Pinpoint the cell where the given text exists, returning its [X, Y] midpoint coordinate. 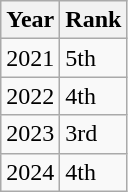
2021 [30, 58]
Rank [94, 20]
2023 [30, 134]
Year [30, 20]
2024 [30, 172]
5th [94, 58]
2022 [30, 96]
3rd [94, 134]
